Determine the (X, Y) coordinate at the center of the cell enclosing the given text.  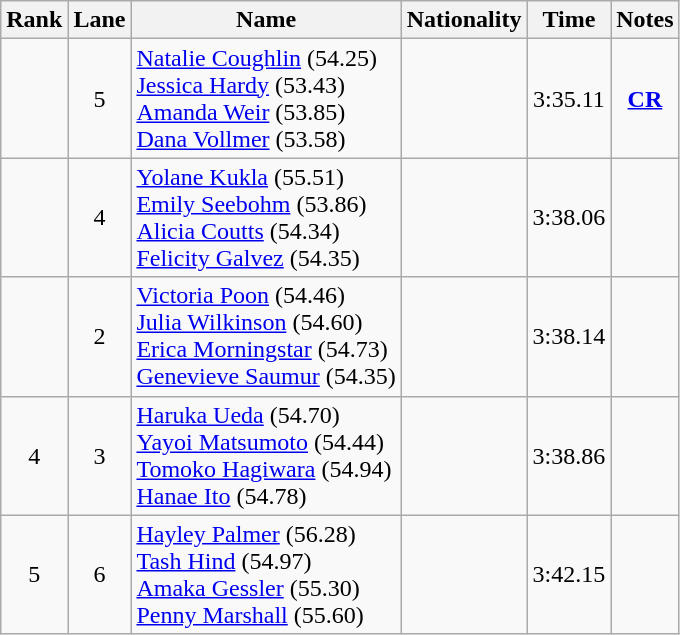
3 (100, 456)
Lane (100, 20)
Rank (34, 20)
CR (645, 98)
Haruka Ueda (54.70) Yayoi Matsumoto (54.44) Tomoko Hagiwara (54.94) Hanae Ito (54.78) (266, 456)
3:38.06 (569, 218)
2 (100, 336)
Time (569, 20)
Name (266, 20)
6 (100, 574)
Victoria Poon (54.46) Julia Wilkinson (54.60) Erica Morningstar (54.73) Genevieve Saumur (54.35) (266, 336)
Natalie Coughlin (54.25) Jessica Hardy (53.43) Amanda Weir (53.85) Dana Vollmer (53.58) (266, 98)
3:38.14 (569, 336)
Notes (645, 20)
3:42.15 (569, 574)
Nationality (464, 20)
3:35.11 (569, 98)
Yolane Kukla (55.51) Emily Seebohm (53.86) Alicia Coutts (54.34) Felicity Galvez (54.35) (266, 218)
Hayley Palmer (56.28) Tash Hind (54.97) Amaka Gessler (55.30) Penny Marshall (55.60) (266, 574)
3:38.86 (569, 456)
